Return the [x, y] coordinate for the center point of the cell that contains the specified text.  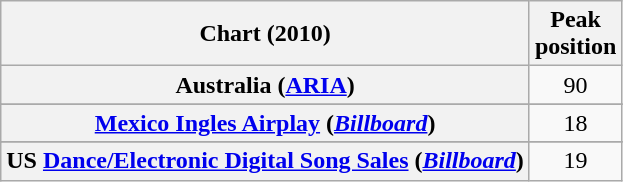
Mexico Ingles Airplay (Billboard) [266, 123]
90 [575, 85]
Peakposition [575, 34]
18 [575, 123]
Chart (2010) [266, 34]
US Dance/Electronic Digital Song Sales (Billboard) [266, 161]
Australia (ARIA) [266, 85]
19 [575, 161]
